Detect which cell encompasses the target text, then output its (x, y) center coordinate. 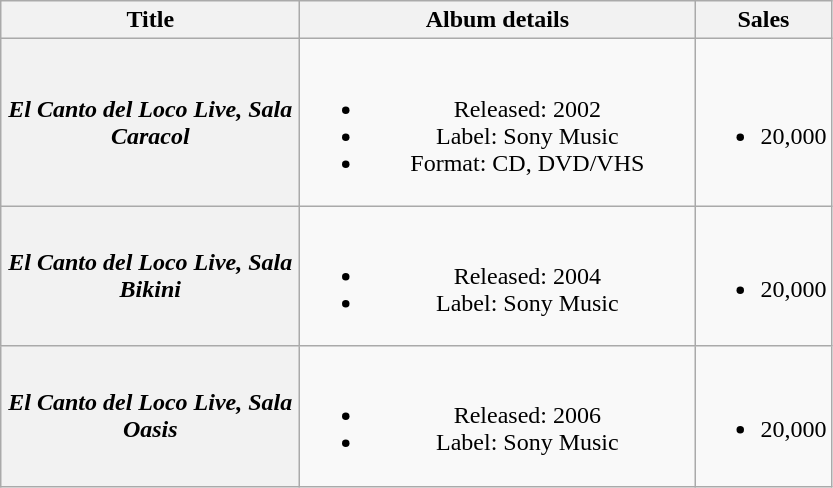
Title (150, 20)
El Canto del Loco Live, Sala Bikini (150, 276)
Album details (498, 20)
Sales (764, 20)
Released: 2002Label: Sony MusicFormat: CD, DVD/VHS (498, 122)
Released: 2006Label: Sony Music (498, 416)
Released: 2004Label: Sony Music (498, 276)
El Canto del Loco Live, Sala Caracol (150, 122)
El Canto del Loco Live, Sala Oasis (150, 416)
